Pinpoint the cell where the given text exists, returning its (x, y) midpoint coordinate. 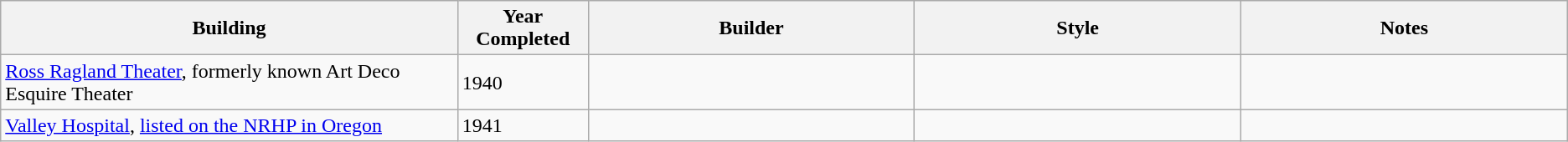
Valley Hospital, listed on the NRHP in Oregon (230, 125)
Notes (1405, 28)
Ross Ragland Theater, formerly known Art Deco Esquire Theater (230, 82)
1941 (523, 125)
Builder (751, 28)
Building (230, 28)
Style (1078, 28)
Year Completed (523, 28)
1940 (523, 82)
